Determine the [X, Y] coordinate at the center of the cell enclosing the given text.  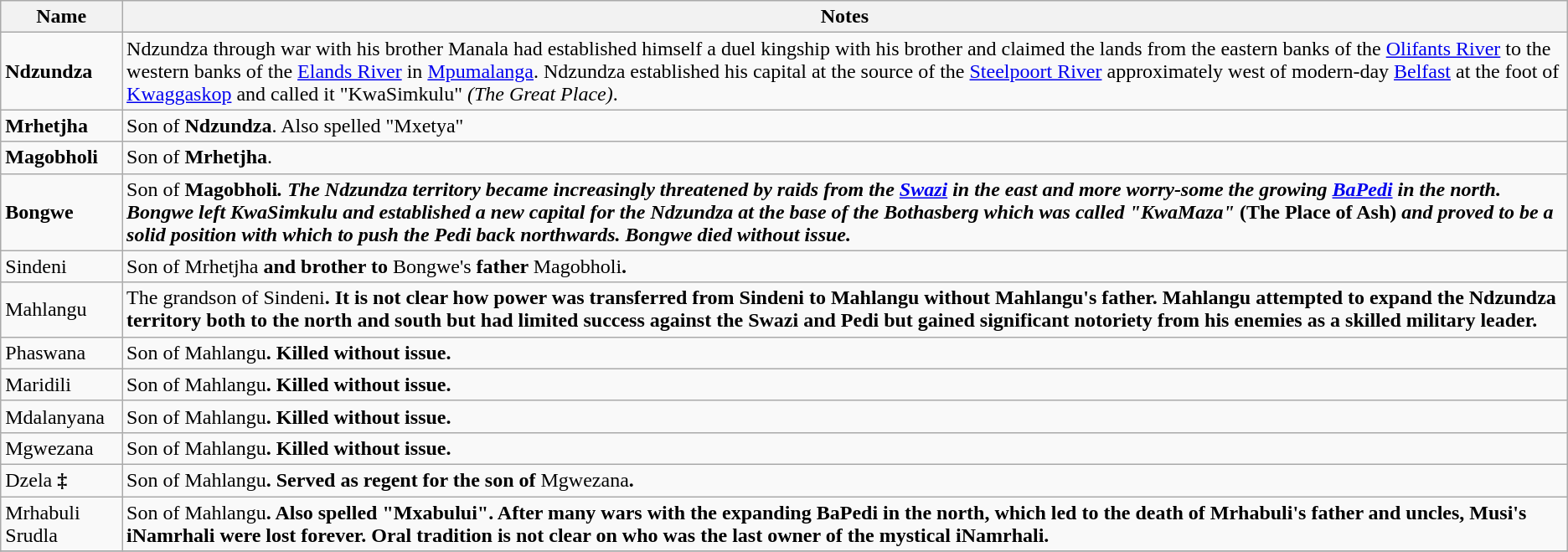
Mrhabuli Srudla [62, 523]
Mdalanyana [62, 416]
Ndzundza [62, 71]
Son of Mrhetjha. [845, 157]
Sindeni [62, 266]
Name [62, 17]
Mgwezana [62, 448]
Son of Ndzundza. Also spelled "Mxetya" [845, 126]
Notes [845, 17]
Magobholi [62, 157]
Phaswana [62, 353]
Mahlangu [62, 310]
Son of Mahlangu. Served as regent for the son of Mgwezana. [845, 480]
Mrhetjha [62, 126]
Dzela ‡ [62, 480]
Maridili [62, 384]
Bongwe [62, 212]
Son of Mrhetjha and brother to Bongwe's father Magobholi. [845, 266]
